Extract the [x, y] coordinate from the center of the cell holding the provided text.  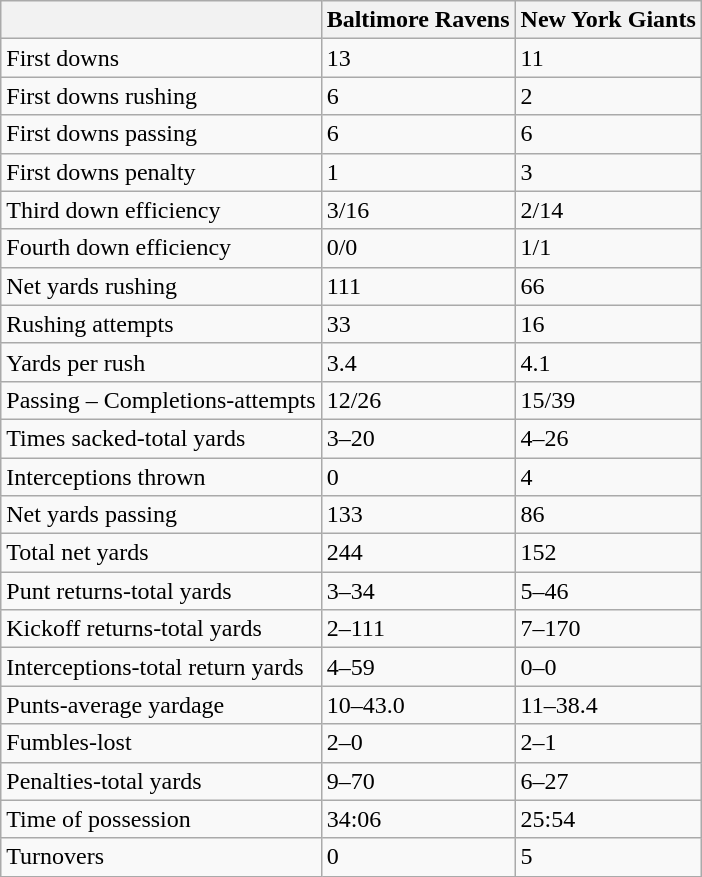
0–0 [608, 667]
133 [418, 515]
Times sacked-total yards [161, 438]
4–59 [418, 667]
86 [608, 515]
Yards per rush [161, 362]
0/0 [418, 248]
1 [418, 172]
4 [608, 477]
4.1 [608, 362]
Punts-average yardage [161, 705]
25:54 [608, 819]
Turnovers [161, 857]
34:06 [418, 819]
3–20 [418, 438]
2 [608, 96]
5 [608, 857]
Passing – Completions-attempts [161, 400]
Net yards passing [161, 515]
3–34 [418, 591]
1/1 [608, 248]
12/26 [418, 400]
2–0 [418, 743]
5–46 [608, 591]
Third down efficiency [161, 210]
Interceptions thrown [161, 477]
6–27 [608, 781]
7–170 [608, 629]
2–111 [418, 629]
16 [608, 324]
2/14 [608, 210]
10–43.0 [418, 705]
111 [418, 286]
3/16 [418, 210]
Fumbles-lost [161, 743]
First downs passing [161, 134]
33 [418, 324]
13 [418, 58]
2–1 [608, 743]
Net yards rushing [161, 286]
Interceptions-total return yards [161, 667]
Baltimore Ravens [418, 20]
66 [608, 286]
152 [608, 553]
Total net yards [161, 553]
Rushing attempts [161, 324]
Fourth down efficiency [161, 248]
First downs penalty [161, 172]
11–38.4 [608, 705]
4–26 [608, 438]
11 [608, 58]
New York Giants [608, 20]
Punt returns-total yards [161, 591]
Penalties-total yards [161, 781]
3 [608, 172]
9–70 [418, 781]
Kickoff returns-total yards [161, 629]
First downs [161, 58]
3.4 [418, 362]
15/39 [608, 400]
First downs rushing [161, 96]
Time of possession [161, 819]
244 [418, 553]
